Identify which cell holds the provided text, then report its [X, Y] central coordinate. 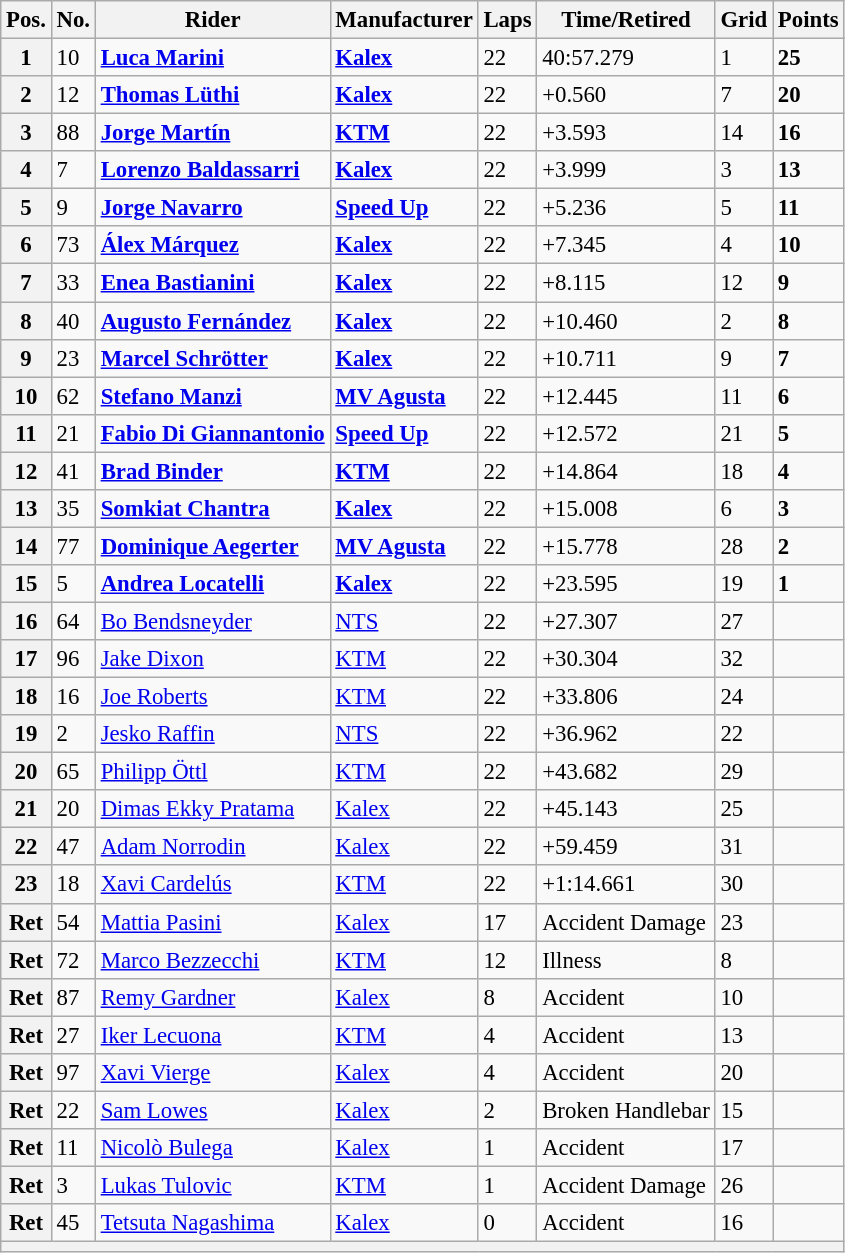
65 [73, 772]
+1:14.661 [626, 885]
+5.236 [626, 208]
62 [73, 396]
Philipp Öttl [212, 772]
Points [808, 20]
35 [73, 509]
28 [744, 546]
Jesko Raffin [212, 734]
+59.459 [626, 847]
Jake Dixon [212, 659]
64 [73, 621]
+8.115 [626, 283]
Manufacturer [404, 20]
72 [73, 960]
Luca Marini [212, 58]
+15.778 [626, 546]
40:57.279 [626, 58]
45 [73, 1223]
+27.307 [626, 621]
Xavi Vierge [212, 1073]
41 [73, 471]
Laps [508, 20]
Dominique Aegerter [212, 546]
Fabio Di Giannantonio [212, 433]
40 [73, 321]
87 [73, 997]
96 [73, 659]
Bo Bendsneyder [212, 621]
73 [73, 245]
Nicolò Bulega [212, 1148]
Brad Binder [212, 471]
29 [744, 772]
30 [744, 885]
Adam Norrodin [212, 847]
Marcel Schrötter [212, 358]
Sam Lowes [212, 1110]
0 [508, 1223]
Illness [626, 960]
Lorenzo Baldassarri [212, 170]
Dimas Ekky Pratama [212, 809]
+43.682 [626, 772]
+12.572 [626, 433]
Andrea Locatelli [212, 584]
Somkiat Chantra [212, 509]
+10.711 [626, 358]
88 [73, 133]
+36.962 [626, 734]
+23.595 [626, 584]
Joe Roberts [212, 697]
Thomas Lüthi [212, 95]
Stefano Manzi [212, 396]
47 [73, 847]
Jorge Martín [212, 133]
No. [73, 20]
Tetsuta Nagashima [212, 1223]
26 [744, 1185]
+14.864 [626, 471]
+7.345 [626, 245]
+3.999 [626, 170]
54 [73, 922]
Marco Bezzecchi [212, 960]
Augusto Fernández [212, 321]
77 [73, 546]
33 [73, 283]
+30.304 [626, 659]
Xavi Cardelús [212, 885]
Álex Márquez [212, 245]
+15.008 [626, 509]
Mattia Pasini [212, 922]
Lukas Tulovic [212, 1185]
Jorge Navarro [212, 208]
+0.560 [626, 95]
Remy Gardner [212, 997]
Pos. [26, 20]
+33.806 [626, 697]
Broken Handlebar [626, 1110]
+3.593 [626, 133]
31 [744, 847]
24 [744, 697]
+45.143 [626, 809]
Iker Lecuona [212, 1035]
Grid [744, 20]
Enea Bastianini [212, 283]
+12.445 [626, 396]
97 [73, 1073]
Time/Retired [626, 20]
Rider [212, 20]
+10.460 [626, 321]
32 [744, 659]
